Return the [x, y] coordinate for the center point of the cell that contains the specified text.  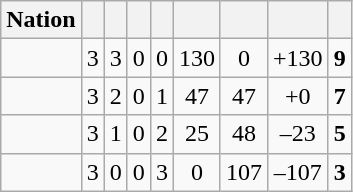
48 [244, 134]
+0 [298, 96]
+130 [298, 58]
–23 [298, 134]
9 [340, 58]
5 [340, 134]
–107 [298, 172]
25 [196, 134]
107 [244, 172]
7 [340, 96]
Nation [41, 20]
130 [196, 58]
